Scan for the cell matching the given text and deliver its [X, Y] coordinate at center. 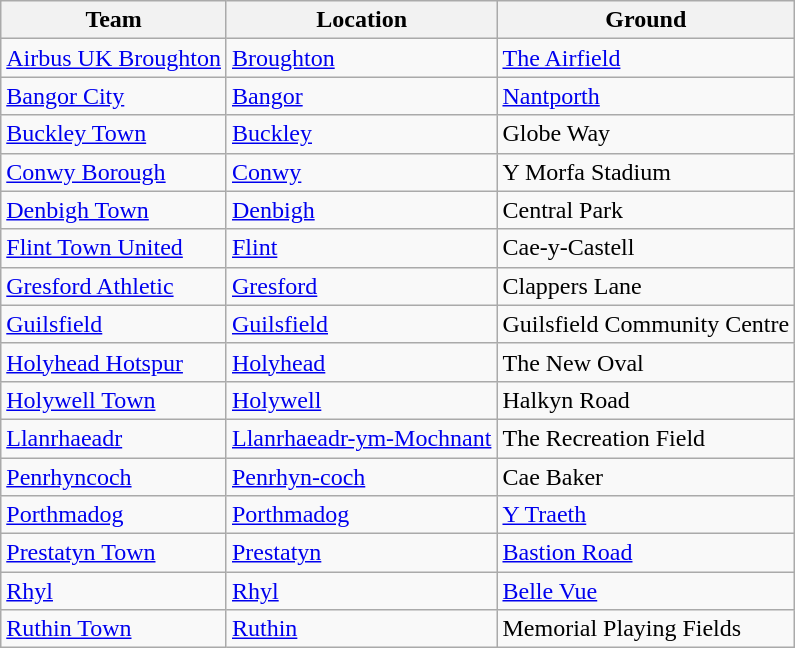
Gresford Athletic [114, 286]
Holywell Town [114, 400]
Conwy Borough [114, 172]
Prestatyn [361, 553]
Ground [646, 20]
Buckley Town [114, 134]
The Airfield [646, 58]
Y Traeth [646, 515]
Clappers Lane [646, 286]
Broughton [361, 58]
Prestatyn Town [114, 553]
Airbus UK Broughton [114, 58]
Llanrhaeadr-ym-Mochnant [361, 438]
Halkyn Road [646, 400]
Cae Baker [646, 477]
Gresford [361, 286]
Belle Vue [646, 591]
Cae-y-Castell [646, 248]
Location [361, 20]
Y Morfa Stadium [646, 172]
The Recreation Field [646, 438]
Denbigh [361, 210]
Nantporth [646, 96]
Central Park [646, 210]
The New Oval [646, 362]
Holyhead [361, 362]
Flint Town United [114, 248]
Ruthin [361, 629]
Denbigh Town [114, 210]
Conwy [361, 172]
Ruthin Town [114, 629]
Holyhead Hotspur [114, 362]
Buckley [361, 134]
Team [114, 20]
Bangor City [114, 96]
Flint [361, 248]
Bangor [361, 96]
Globe Way [646, 134]
Memorial Playing Fields [646, 629]
Penrhyn-coch [361, 477]
Guilsfield Community Centre [646, 324]
Penrhyncoch [114, 477]
Bastion Road [646, 553]
Holywell [361, 400]
Llanrhaeadr [114, 438]
